Locate the cell with the specified text and output its (x, y) center coordinate. 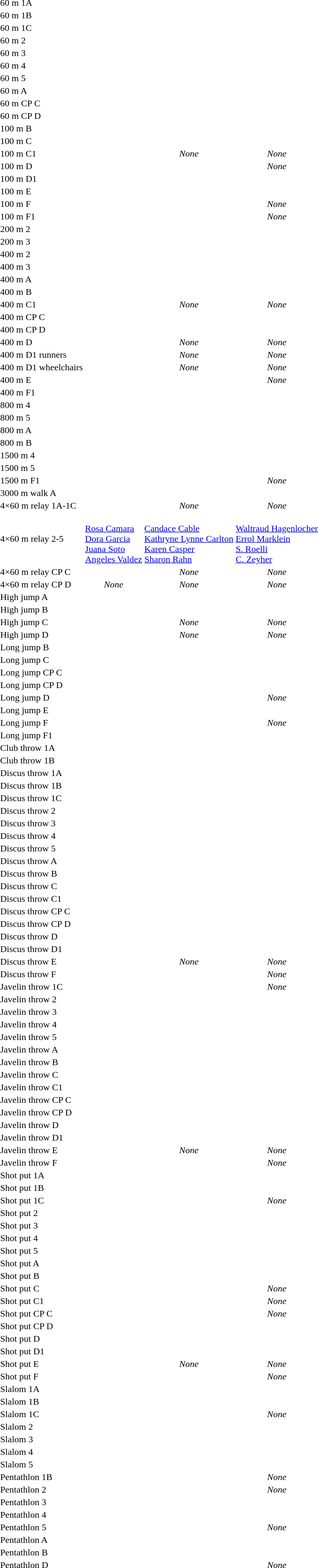
Candace Cable Kathryne Lynne Carlton Karen Casper Sharon Rahn (189, 539)
Rosa Camara Dora Garcia Juana Soto Angeles Valdez (114, 539)
